Scan for the cell matching the given text and deliver its (X, Y) coordinate at center. 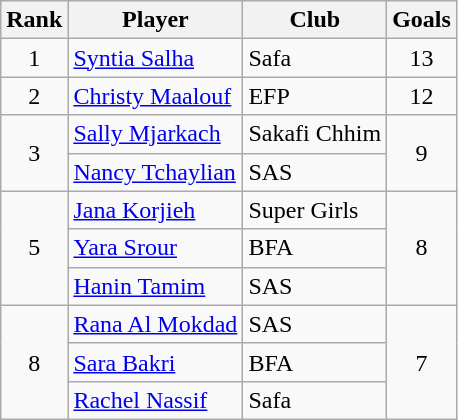
3 (34, 153)
Jana Korjieh (156, 210)
EFP (315, 96)
Sara Bakri (156, 362)
Goals (422, 20)
Yara Srour (156, 248)
Rachel Nassif (156, 400)
Rana Al Mokdad (156, 324)
1 (34, 58)
Super Girls (315, 210)
13 (422, 58)
2 (34, 96)
9 (422, 153)
Club (315, 20)
5 (34, 248)
Hanin Tamim (156, 286)
Player (156, 20)
Sally Mjarkach (156, 134)
12 (422, 96)
7 (422, 362)
Sakafi Chhim (315, 134)
Syntia Salha (156, 58)
Rank (34, 20)
Nancy Tchaylian (156, 172)
Christy Maalouf (156, 96)
